Determine the (X, Y) coordinate at the center of the cell enclosing the given text.  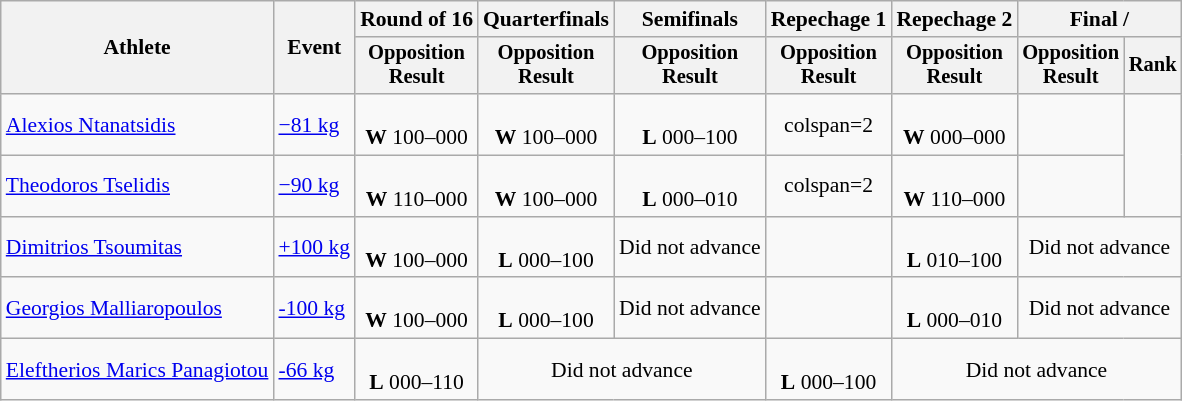
L 010–100 (954, 248)
+100 kg (314, 248)
-100 kg (314, 308)
Repechage 1 (829, 19)
Quarterfinals (546, 19)
Dimitrios Tsoumitas (138, 248)
Final / (1099, 19)
-66 kg (314, 370)
Georgios Malliaropoulos (138, 308)
−81 kg (314, 124)
Rank (1153, 66)
Eleftherios Marics Panagiotou (138, 370)
Theodoros Tselidis (138, 186)
Event (314, 48)
Repechage 2 (954, 19)
Athlete (138, 48)
−90 kg (314, 186)
L 000–110 (416, 370)
Semifinals (690, 19)
Alexios Ntanatsidis (138, 124)
W 000–000 (954, 124)
Round of 16 (416, 19)
